Identify which cell holds the provided text, then report its [x, y] central coordinate. 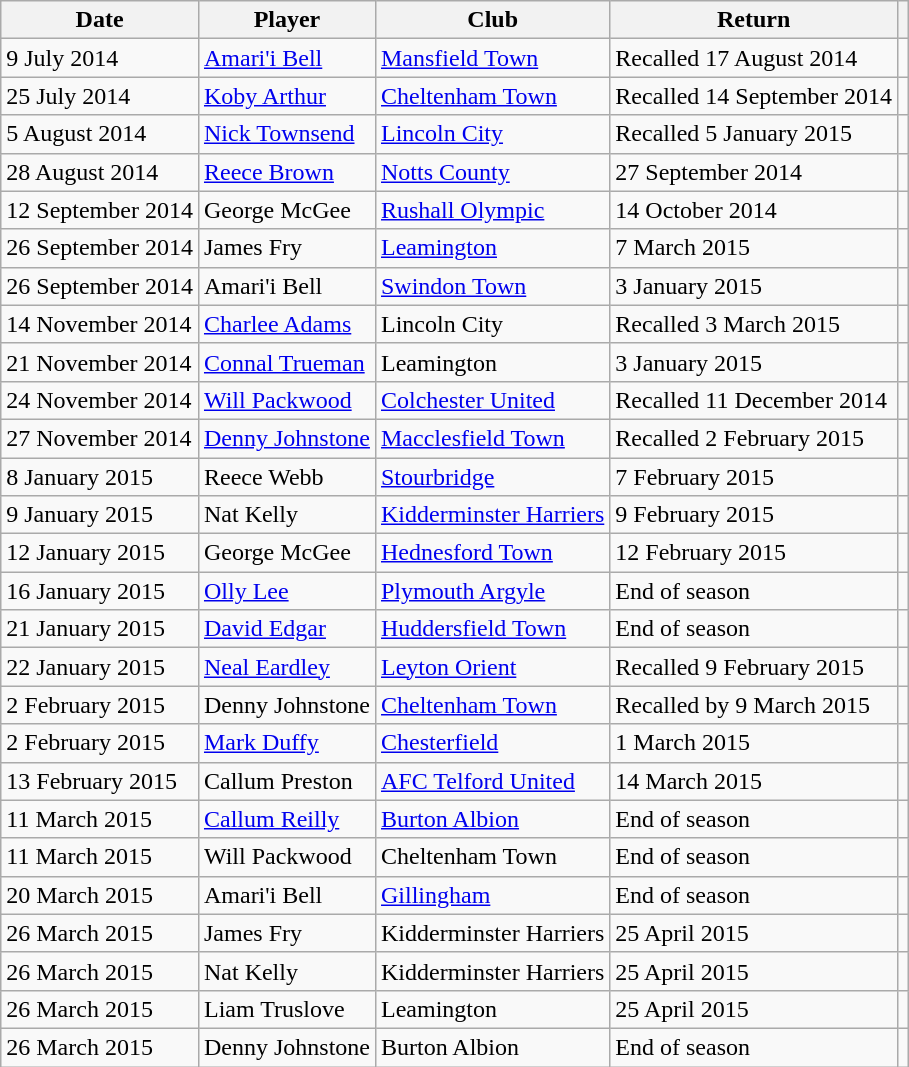
Nick Townsend [286, 134]
Recalled 9 February 2015 [754, 667]
7 February 2015 [754, 477]
Leyton Orient [492, 667]
14 March 2015 [754, 781]
12 February 2015 [754, 553]
27 November 2014 [100, 438]
Reece Brown [286, 172]
Neal Eardley [286, 667]
21 January 2015 [100, 629]
Recalled 14 September 2014 [754, 96]
Recalled 5 January 2015 [754, 134]
14 November 2014 [100, 324]
9 January 2015 [100, 515]
Club [492, 20]
Koby Arthur [286, 96]
Colchester United [492, 400]
Connal Trueman [286, 362]
Recalled 2 February 2015 [754, 438]
5 August 2014 [100, 134]
9 July 2014 [100, 58]
AFC Telford United [492, 781]
13 February 2015 [100, 781]
Plymouth Argyle [492, 591]
Date [100, 20]
24 November 2014 [100, 400]
Reece Webb [286, 477]
Stourbridge [492, 477]
Recalled 11 December 2014 [754, 400]
20 March 2015 [100, 895]
Mark Duffy [286, 743]
9 February 2015 [754, 515]
Mansfield Town [492, 58]
16 January 2015 [100, 591]
28 August 2014 [100, 172]
David Edgar [286, 629]
Recalled 17 August 2014 [754, 58]
27 September 2014 [754, 172]
Rushall Olympic [492, 210]
7 March 2015 [754, 248]
22 January 2015 [100, 667]
Return [754, 20]
14 October 2014 [754, 210]
Chesterfield [492, 743]
Gillingham [492, 895]
Recalled 3 March 2015 [754, 324]
Olly Lee [286, 591]
Huddersfield Town [492, 629]
Player [286, 20]
Callum Preston [286, 781]
Macclesfield Town [492, 438]
Liam Truslove [286, 1009]
12 September 2014 [100, 210]
1 March 2015 [754, 743]
8 January 2015 [100, 477]
Charlee Adams [286, 324]
Hednesford Town [492, 553]
Swindon Town [492, 286]
12 January 2015 [100, 553]
21 November 2014 [100, 362]
25 July 2014 [100, 96]
Callum Reilly [286, 819]
Notts County [492, 172]
Recalled by 9 March 2015 [754, 705]
